Search for the cell housing the specified text and yield its [X, Y] center coordinate. 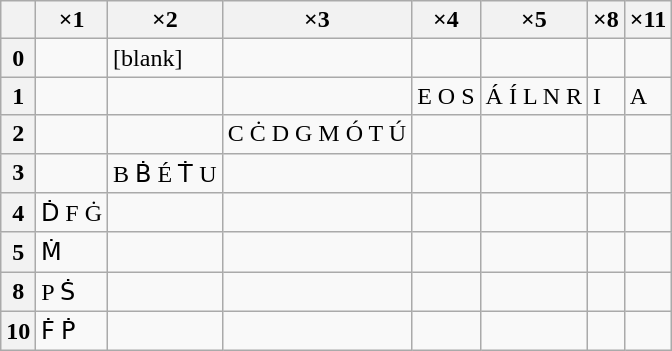
×3 [317, 20]
10 [18, 331]
×5 [534, 20]
1 [18, 96]
5 [18, 252]
×11 [648, 20]
Ṁ [72, 252]
A [648, 96]
×2 [166, 20]
Ḟ Ṗ [72, 331]
×1 [72, 20]
×4 [446, 20]
P Ṡ [72, 292]
[blank] [166, 58]
B Ḃ É Ṫ U [166, 173]
Ḋ F Ġ [72, 213]
I [606, 96]
×8 [606, 20]
2 [18, 134]
8 [18, 292]
0 [18, 58]
Á Í L N R [534, 96]
C Ċ D G M Ó T Ú [317, 134]
3 [18, 173]
E O S [446, 96]
4 [18, 213]
